Scan for the cell matching the given text and deliver its (x, y) coordinate at center. 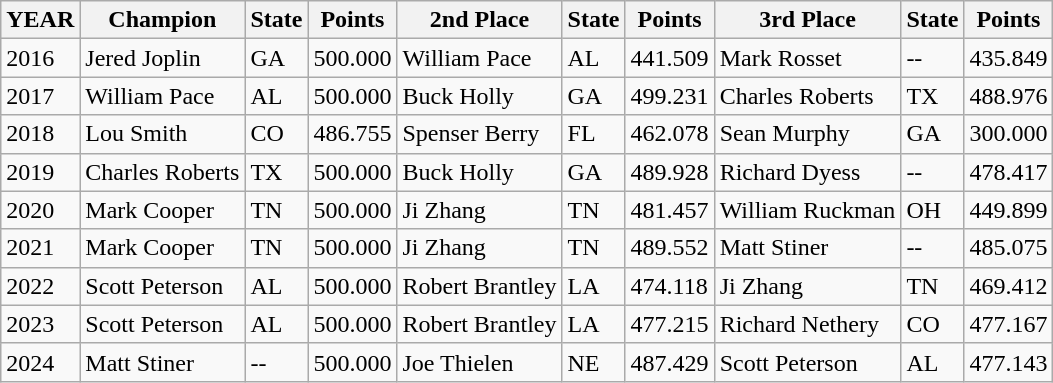
2016 (40, 58)
478.417 (1008, 172)
Lou Smith (162, 134)
2019 (40, 172)
489.552 (670, 248)
2022 (40, 286)
449.899 (1008, 210)
2021 (40, 248)
Richard Nethery (808, 324)
487.429 (670, 362)
2024 (40, 362)
Mark Rosset (808, 58)
William Ruckman (808, 210)
FL (594, 134)
488.976 (1008, 96)
2018 (40, 134)
2023 (40, 324)
477.215 (670, 324)
489.928 (670, 172)
Sean Murphy (808, 134)
Joe Thielen (480, 362)
Jered Joplin (162, 58)
2nd Place (480, 20)
469.412 (1008, 286)
435.849 (1008, 58)
499.231 (670, 96)
486.755 (352, 134)
NE (594, 362)
Spenser Berry (480, 134)
OH (932, 210)
441.509 (670, 58)
Richard Dyess (808, 172)
474.118 (670, 286)
485.075 (1008, 248)
477.167 (1008, 324)
2020 (40, 210)
481.457 (670, 210)
2017 (40, 96)
Champion (162, 20)
3rd Place (808, 20)
YEAR (40, 20)
300.000 (1008, 134)
477.143 (1008, 362)
462.078 (670, 134)
